Locate the cell with the specified text and output its [x, y] center coordinate. 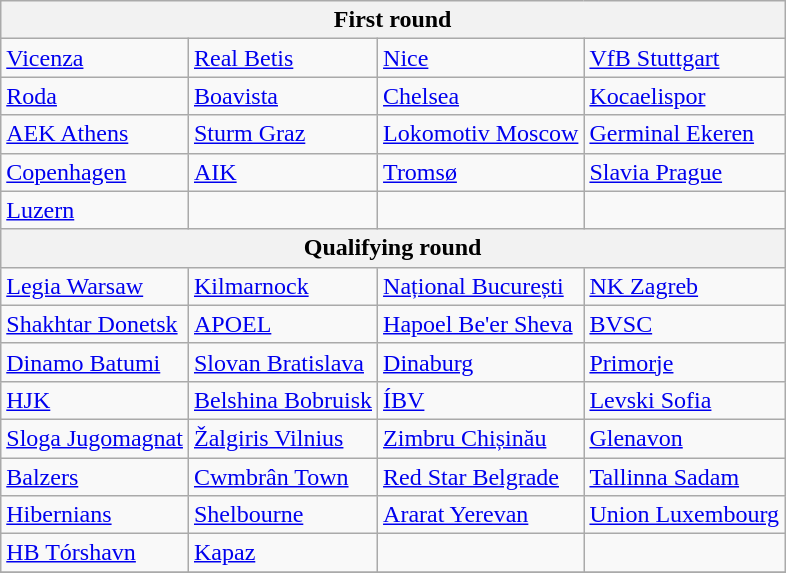
Dinaburg [481, 362]
Ararat Yerevan [481, 515]
Kilmarnock [282, 286]
Glenavon [684, 438]
First round [393, 20]
Kocaelispor [684, 96]
Levski Sofia [684, 400]
Legia Warsaw [95, 286]
Sturm Graz [282, 134]
Roda [95, 96]
Cwmbrân Town [282, 477]
Slovan Bratislava [282, 362]
Boavista [282, 96]
Real Betis [282, 58]
Național București [481, 286]
BVSC [684, 324]
Tallinna Sadam [684, 477]
Vicenza [95, 58]
Shakhtar Donetsk [95, 324]
VfB Stuttgart [684, 58]
Balzers [95, 477]
Red Star Belgrade [481, 477]
Hapoel Be'er Sheva [481, 324]
Sloga Jugomagnat [95, 438]
Hibernians [95, 515]
Lokomotiv Moscow [481, 134]
AEK Athens [95, 134]
Primorje [684, 362]
Union Luxembourg [684, 515]
Belshina Bobruisk [282, 400]
Žalgiris Vilnius [282, 438]
ÍBV [481, 400]
Chelsea [481, 96]
Qualifying round [393, 248]
Luzern [95, 210]
HJK [95, 400]
Tromsø [481, 172]
Slavia Prague [684, 172]
Nice [481, 58]
Dinamo Batumi [95, 362]
Copenhagen [95, 172]
NK Zagreb [684, 286]
Kapaz [282, 553]
AIK [282, 172]
Shelbourne [282, 515]
Zimbru Chișinău [481, 438]
HB Tórshavn [95, 553]
APOEL [282, 324]
Germinal Ekeren [684, 134]
